From the cell containing the given text, extract its center point as [x, y] coordinate. 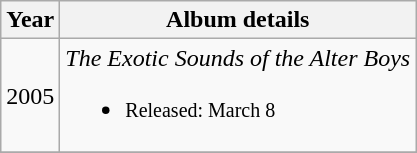
Album details [238, 20]
Year [30, 20]
2005 [30, 96]
The Exotic Sounds of the Alter BoysReleased: March 8 [238, 96]
